Identify which cell holds the provided text, then report its (X, Y) central coordinate. 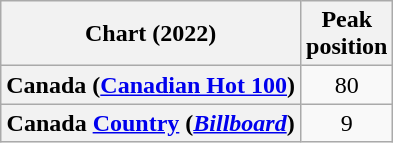
9 (347, 123)
Canada Country (Billboard) (151, 123)
80 (347, 85)
Chart (2022) (151, 34)
Canada (Canadian Hot 100) (151, 85)
Peakposition (347, 34)
